Identify which cell holds the provided text, then report its (x, y) central coordinate. 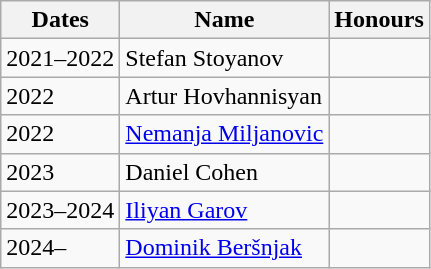
2023–2024 (60, 210)
Iliyan Garov (224, 210)
Dates (60, 20)
2023 (60, 172)
Artur Hovhannisyan (224, 96)
Nemanja Miljanovic (224, 134)
2021–2022 (60, 58)
Honours (379, 20)
Daniel Cohen (224, 172)
Name (224, 20)
Stefan Stoyanov (224, 58)
Dominik Beršnjak (224, 248)
2024– (60, 248)
